Return [x, y] of the center of cell containing provided text 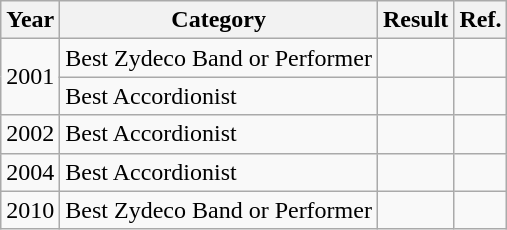
Ref. [480, 20]
2004 [30, 172]
Result [415, 20]
Category [219, 20]
2010 [30, 210]
2002 [30, 134]
2001 [30, 77]
Year [30, 20]
